Provide the [x, y] coordinate of the cell's center where the given text is located.  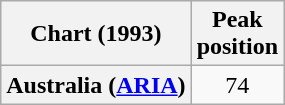
Peakposition [237, 34]
74 [237, 85]
Australia (ARIA) [96, 85]
Chart (1993) [96, 34]
